Output the (x, y) coordinate of the center of the cell containing the given text.  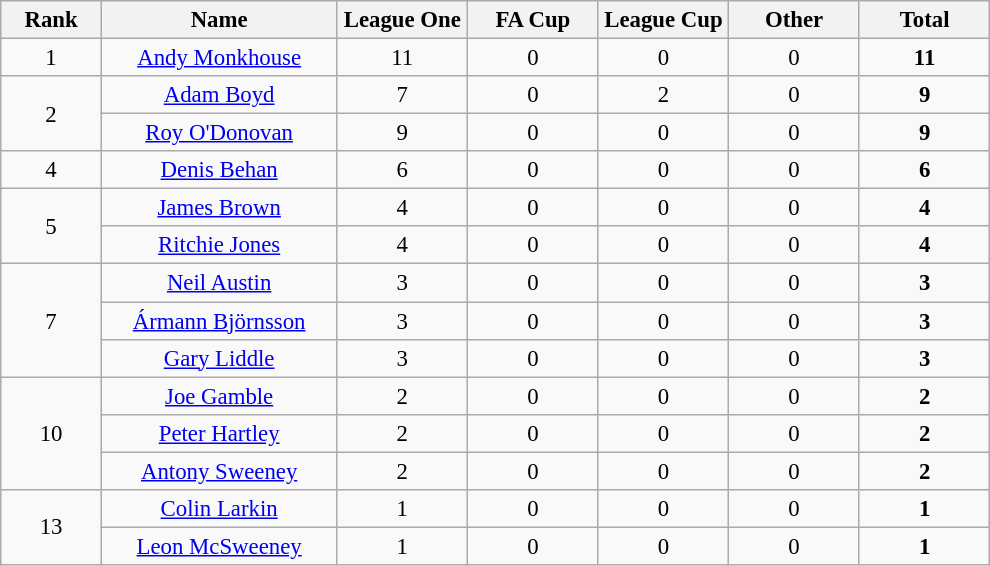
Ritchie Jones (219, 245)
Adam Boyd (219, 95)
Rank (52, 20)
FA Cup (534, 20)
Leon McSweeney (219, 546)
Neil Austin (219, 283)
10 (52, 434)
League One (402, 20)
Other (794, 20)
Denis Behan (219, 170)
Gary Liddle (219, 358)
13 (52, 528)
League Cup (664, 20)
Name (219, 20)
Ármann Björnsson (219, 321)
Joe Gamble (219, 396)
Colin Larkin (219, 509)
Roy O'Donovan (219, 133)
5 (52, 226)
Andy Monkhouse (219, 58)
Peter Hartley (219, 433)
James Brown (219, 208)
Antony Sweeney (219, 471)
Total (924, 20)
